Scan for the cell matching the given text and deliver its (X, Y) coordinate at center. 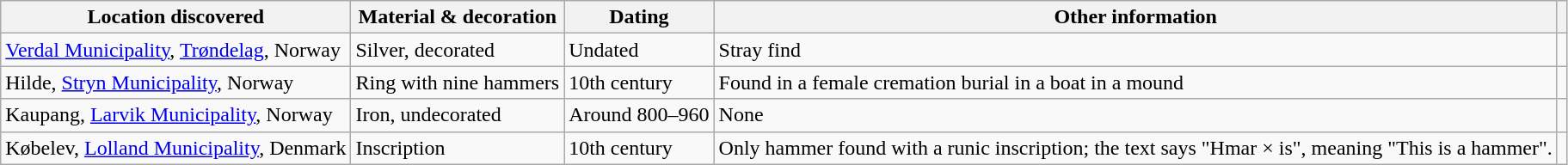
Iron, undecorated (458, 115)
Location discovered (175, 17)
Stray find (1135, 50)
Inscription (458, 148)
Ring with nine hammers (458, 82)
Found in a female cremation burial in a boat in a mound (1135, 82)
Material & decoration (458, 17)
Købelev, Lolland Municipality, Denmark (175, 148)
Silver, decorated (458, 50)
Only hammer found with a runic inscription; the text says "Hmar × is", meaning "This is a hammer". (1135, 148)
Undated (639, 50)
Hilde, Stryn Municipality, Norway (175, 82)
Other information (1135, 17)
Verdal Municipality, Trøndelag, Norway (175, 50)
None (1135, 115)
Around 800–960 (639, 115)
Dating (639, 17)
Kaupang, Larvik Municipality, Norway (175, 115)
